Capture the cell that displays the provided text and extract its [X, Y] central coordinate. 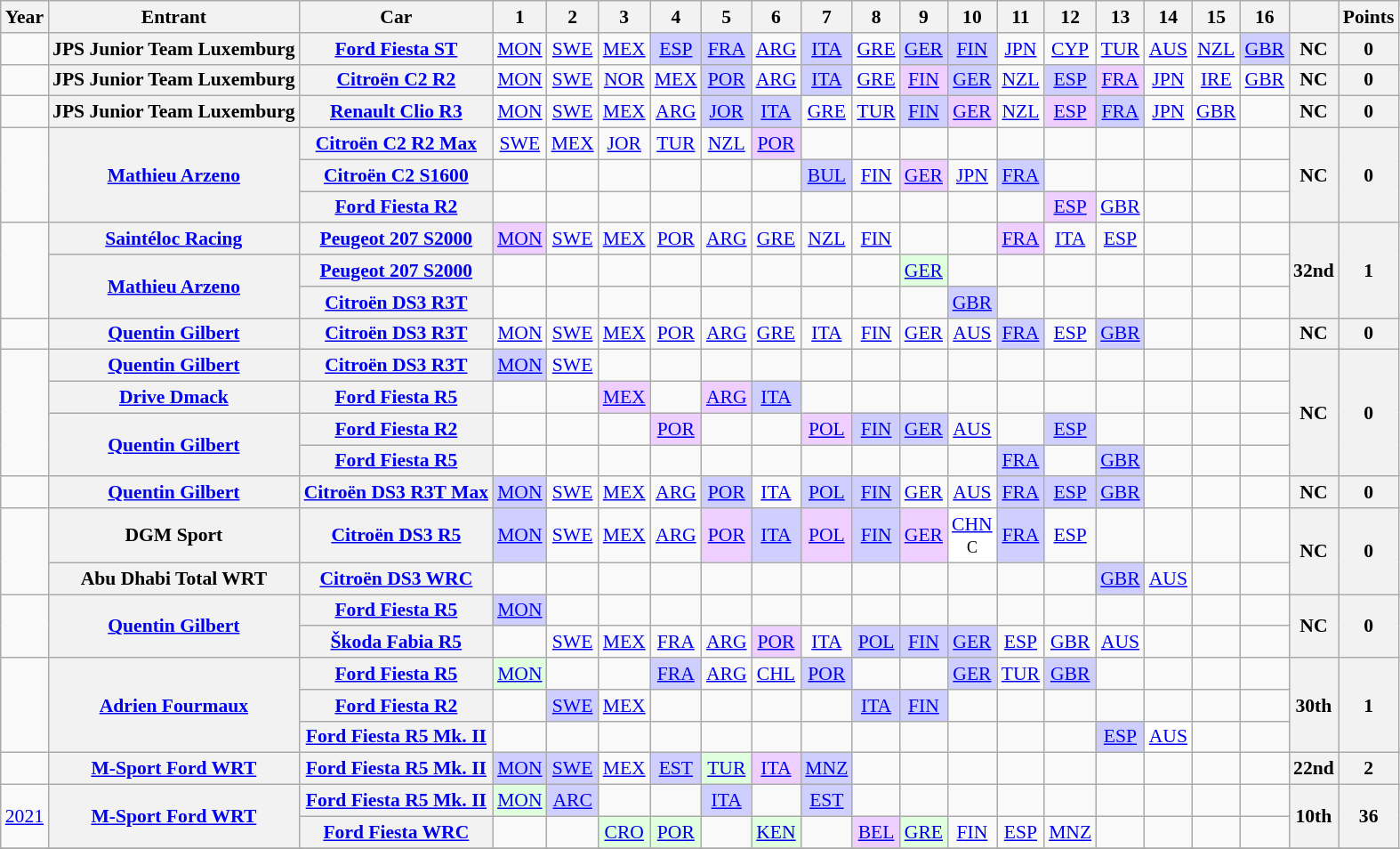
Citroën DS3 R3T Max [397, 493]
Saintéloc Racing [174, 239]
NOR [624, 80]
Points [1369, 17]
Ford Fiesta ST [397, 49]
Citroën C2 S1600 [397, 175]
Year [25, 17]
9 [923, 17]
Škoda Fabia R5 [397, 643]
Renault Clio R3 [397, 112]
15 [1217, 17]
10th [1314, 817]
ARC [573, 801]
6 [776, 17]
3 [624, 17]
14 [1169, 17]
11 [1021, 17]
36 [1369, 817]
7 [826, 17]
IRE [1217, 80]
Citroën C2 R2 [397, 80]
Car [397, 17]
Abu Dhabi Total WRT [174, 578]
5 [727, 17]
Entrant [174, 17]
CHL [776, 674]
16 [1265, 17]
4 [676, 17]
CHNC [972, 536]
12 [1070, 17]
2021 [25, 817]
Adrien Fourmaux [174, 705]
BEL [875, 832]
13 [1121, 17]
CRO [624, 832]
BUL [826, 175]
DGM Sport [174, 536]
22nd [1314, 769]
32nd [1314, 271]
KEN [776, 832]
Drive Dmack [174, 398]
CYP [1070, 49]
10 [972, 17]
Ford Fiesta WRC [397, 832]
8 [875, 17]
Citroën DS3 R5 [397, 536]
30th [1314, 705]
Citroën C2 R2 Max [397, 144]
Citroën DS3 WRC [397, 578]
